Locate the cell with the specified text and output its [x, y] center coordinate. 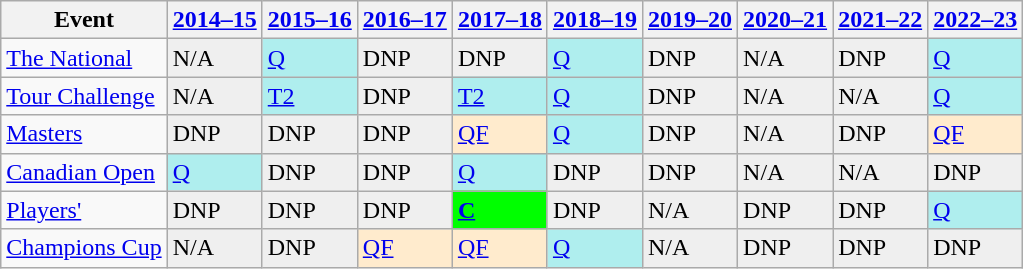
Masters [84, 134]
2018–19 [594, 20]
2022–23 [976, 20]
2020–21 [786, 20]
Players' [84, 210]
2017–18 [500, 20]
2014–15 [214, 20]
2015–16 [310, 20]
Canadian Open [84, 172]
Champions Cup [84, 248]
2019–20 [690, 20]
C [500, 210]
2021–22 [880, 20]
Tour Challenge [84, 96]
2016–17 [404, 20]
The National [84, 58]
Event [84, 20]
